Locate the cell with the specified text and output its [X, Y] center coordinate. 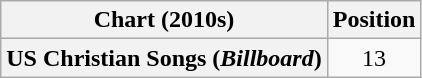
13 [374, 58]
US Christian Songs (Billboard) [164, 58]
Position [374, 20]
Chart (2010s) [164, 20]
